Detect which cell encompasses the target text, then output its [X, Y] center coordinate. 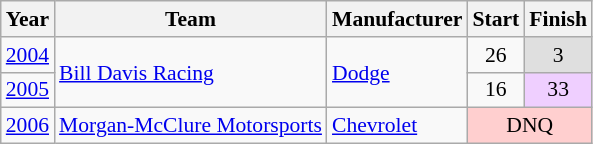
2005 [28, 90]
Finish [558, 19]
26 [496, 55]
16 [496, 90]
2006 [28, 126]
Year [28, 19]
Chevrolet [397, 126]
33 [558, 90]
3 [558, 55]
Dodge [397, 72]
Team [190, 19]
2004 [28, 55]
Start [496, 19]
Morgan-McClure Motorsports [190, 126]
Bill Davis Racing [190, 72]
Manufacturer [397, 19]
DNQ [530, 126]
